Pinpoint the cell where the given text exists, returning its (X, Y) midpoint coordinate. 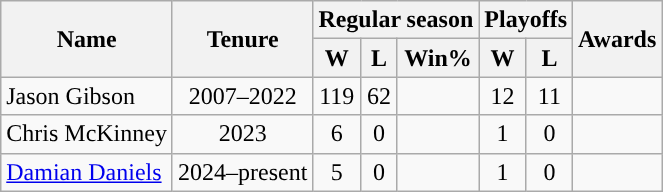
2007–2022 (242, 96)
11 (549, 96)
Chris McKinney (87, 134)
119 (337, 96)
Regular season (396, 20)
12 (502, 96)
6 (337, 134)
Damian Daniels (87, 172)
Jason Gibson (87, 96)
2023 (242, 134)
Name (87, 39)
Win% (438, 58)
Awards (618, 39)
62 (379, 96)
2024–present (242, 172)
Tenure (242, 39)
5 (337, 172)
Playoffs (526, 20)
